From the cell containing the given text, extract its center point as (x, y) coordinate. 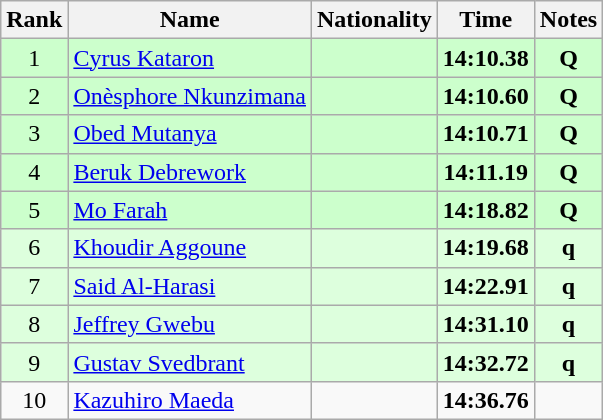
Name (190, 20)
Rank (34, 20)
3 (34, 134)
14:22.91 (486, 286)
9 (34, 362)
Onèsphore Nkunzimana (190, 96)
14:10.38 (486, 58)
Kazuhiro Maeda (190, 400)
14:18.82 (486, 210)
14:36.76 (486, 400)
Said Al-Harasi (190, 286)
8 (34, 324)
6 (34, 248)
Time (486, 20)
5 (34, 210)
Cyrus Kataron (190, 58)
14:19.68 (486, 248)
Mo Farah (190, 210)
14:10.71 (486, 134)
4 (34, 172)
14:31.10 (486, 324)
2 (34, 96)
14:32.72 (486, 362)
Gustav Svedbrant (190, 362)
1 (34, 58)
14:10.60 (486, 96)
Nationality (375, 20)
Obed Mutanya (190, 134)
10 (34, 400)
Jeffrey Gwebu (190, 324)
Khoudir Aggoune (190, 248)
Notes (568, 20)
14:11.19 (486, 172)
Beruk Debrework (190, 172)
7 (34, 286)
